For the text-containing cell, return its midpoint in (X, Y) coordinate format. 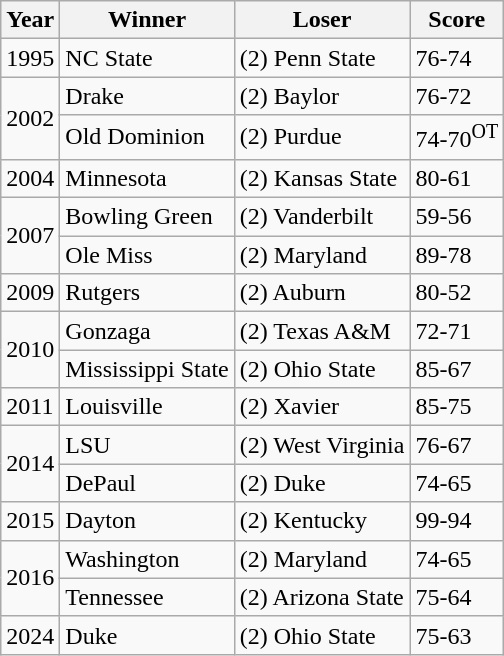
(2) Arizona State (322, 597)
75-63 (457, 635)
2024 (30, 635)
(2) Penn State (322, 58)
72-71 (457, 331)
DePaul (147, 483)
(2) Baylor (322, 96)
(2) Texas A&M (322, 331)
85-67 (457, 369)
Score (457, 20)
2002 (30, 118)
(2) Vanderbilt (322, 217)
Bowling Green (147, 217)
2010 (30, 350)
2014 (30, 464)
Year (30, 20)
LSU (147, 445)
76-74 (457, 58)
Washington (147, 559)
Ole Miss (147, 255)
85-75 (457, 407)
NC State (147, 58)
2011 (30, 407)
Gonzaga (147, 331)
Mississippi State (147, 369)
2015 (30, 521)
Loser (322, 20)
(2) Kentucky (322, 521)
75-64 (457, 597)
(2) Duke (322, 483)
(2) Purdue (322, 138)
(2) Kansas State (322, 178)
1995 (30, 58)
59-56 (457, 217)
2007 (30, 236)
(2) West Virginia (322, 445)
Old Dominion (147, 138)
Drake (147, 96)
74-70OT (457, 138)
Tennessee (147, 597)
Winner (147, 20)
2009 (30, 293)
Louisville (147, 407)
89-78 (457, 255)
2004 (30, 178)
80-52 (457, 293)
Dayton (147, 521)
Rutgers (147, 293)
(2) Xavier (322, 407)
Minnesota (147, 178)
80-61 (457, 178)
76-67 (457, 445)
2016 (30, 578)
Duke (147, 635)
(2) Auburn (322, 293)
76-72 (457, 96)
99-94 (457, 521)
